Determine the [x, y] coordinate at the center of the cell enclosing the given text.  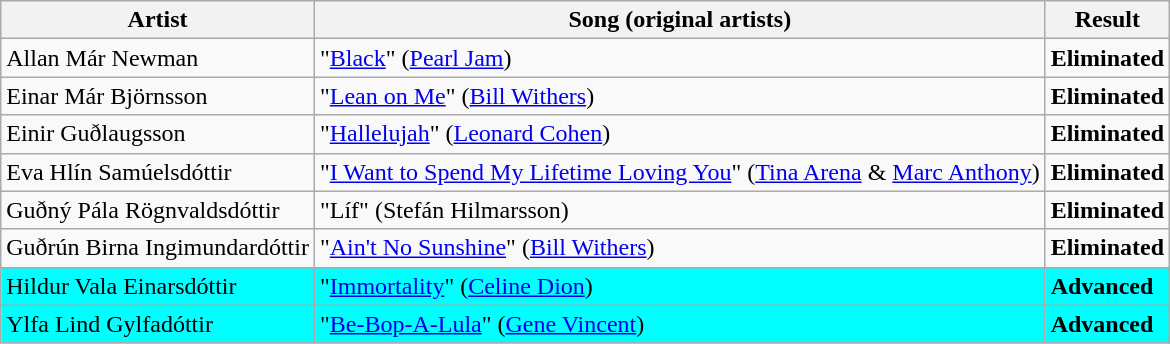
"Black" (Pearl Jam) [680, 58]
"Ain't No Sunshine" (Bill Withers) [680, 248]
Result [1107, 20]
"Hallelujah" (Leonard Cohen) [680, 134]
Song (original artists) [680, 20]
Artist [158, 20]
"Immortality" (Celine Dion) [680, 286]
Hildur Vala Einarsdóttir [158, 286]
"Líf" (Stefán Hilmarsson) [680, 210]
"I Want to Spend My Lifetime Loving You" (Tina Arena & Marc Anthony) [680, 172]
"Lean on Me" (Bill Withers) [680, 96]
Ylfa Lind Gylfadóttir [158, 324]
Einir Guðlaugsson [158, 134]
Allan Már Newman [158, 58]
Einar Már Björnsson [158, 96]
Guðný Pála Rögnvaldsdóttir [158, 210]
Guðrún Birna Ingimundardóttir [158, 248]
"Be-Bop-A-Lula" (Gene Vincent) [680, 324]
Eva Hlín Samúelsdóttir [158, 172]
